Locate the cell with the specified text and output its [X, Y] center coordinate. 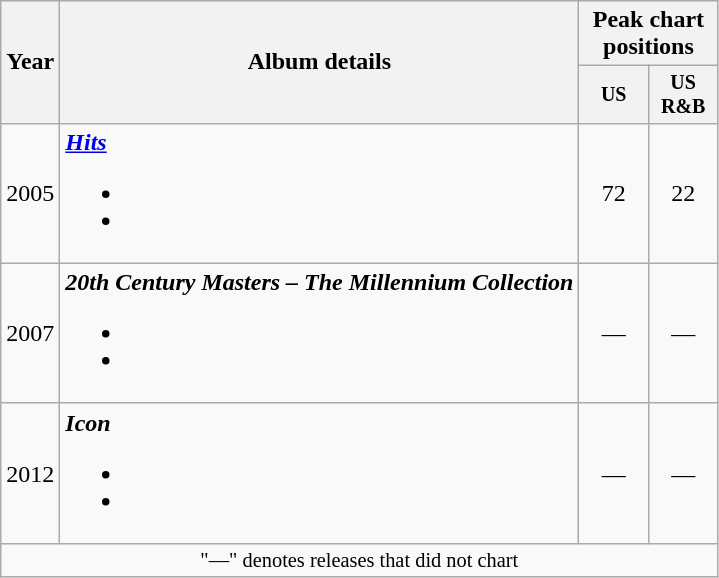
Hits [320, 193]
US R&B [682, 94]
2005 [30, 193]
2007 [30, 333]
US [614, 94]
Year [30, 62]
Icon [320, 473]
20th Century Masters – The Millennium Collection [320, 333]
"—" denotes releases that did not chart [360, 560]
Peak chartpositions [648, 34]
72 [614, 193]
2012 [30, 473]
Album details [320, 62]
22 [682, 193]
